Find where the given text appears and provide that cell's center as (X, Y) coordinate. 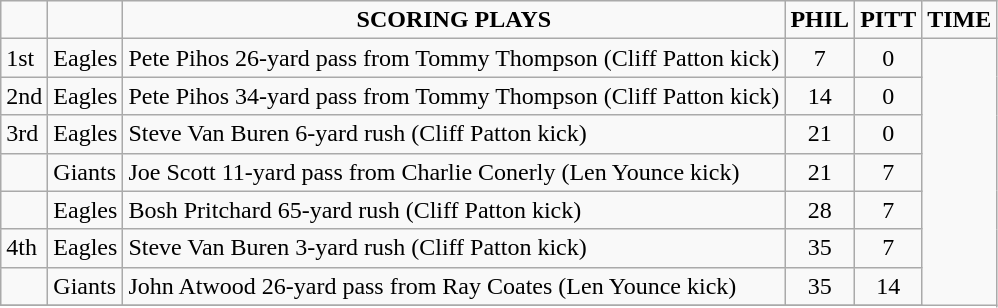
PHIL (820, 20)
3rd (24, 134)
1st (24, 58)
TIME (960, 20)
Joe Scott 11-yard pass from Charlie Conerly (Len Younce kick) (454, 172)
4th (24, 248)
Bosh Pritchard 65-yard rush (Cliff Patton kick) (454, 210)
Pete Pihos 34-yard pass from Tommy Thompson (Cliff Patton kick) (454, 96)
PITT (888, 20)
SCORING PLAYS (454, 20)
Steve Van Buren 3-yard rush (Cliff Patton kick) (454, 248)
John Atwood 26-yard pass from Ray Coates (Len Younce kick) (454, 286)
Pete Pihos 26-yard pass from Tommy Thompson (Cliff Patton kick) (454, 58)
Steve Van Buren 6-yard rush (Cliff Patton kick) (454, 134)
28 (820, 210)
2nd (24, 96)
